Identify which cell holds the provided text, then report its [x, y] central coordinate. 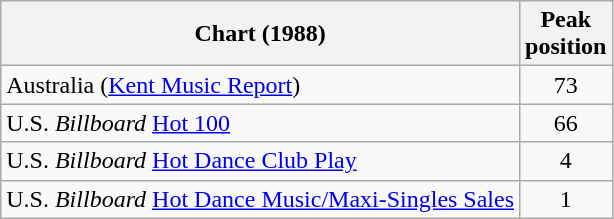
U.S. Billboard Hot Dance Music/Maxi-Singles Sales [260, 199]
U.S. Billboard Hot Dance Club Play [260, 161]
73 [566, 85]
66 [566, 123]
4 [566, 161]
Chart (1988) [260, 34]
1 [566, 199]
Australia (Kent Music Report) [260, 85]
Peakposition [566, 34]
U.S. Billboard Hot 100 [260, 123]
